Find where the given text appears and provide that cell's center as [x, y] coordinate. 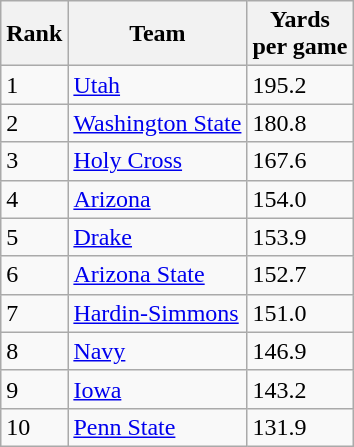
1 [34, 85]
3 [34, 161]
Penn State [158, 427]
143.2 [300, 389]
Washington State [158, 123]
Arizona State [158, 275]
151.0 [300, 313]
180.8 [300, 123]
Iowa [158, 389]
195.2 [300, 85]
146.9 [300, 351]
6 [34, 275]
153.9 [300, 237]
Navy [158, 351]
Rank [34, 34]
Utah [158, 85]
131.9 [300, 427]
Hardin-Simmons [158, 313]
Team [158, 34]
Holy Cross [158, 161]
4 [34, 199]
2 [34, 123]
5 [34, 237]
10 [34, 427]
7 [34, 313]
Drake [158, 237]
Arizona [158, 199]
167.6 [300, 161]
Yardsper game [300, 34]
9 [34, 389]
152.7 [300, 275]
8 [34, 351]
154.0 [300, 199]
